Pinpoint the cell where the given text exists, returning its (x, y) midpoint coordinate. 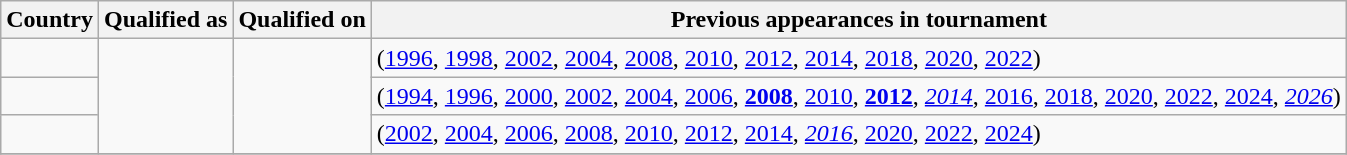
Country (50, 20)
Qualified on (302, 20)
(2002, 2004, 2006, 2008, 2010, 2012, 2014, 2016, 2020, 2022, 2024) (858, 134)
Previous appearances in tournament (858, 20)
Qualified as (165, 20)
(1994, 1996, 2000, 2002, 2004, 2006, 2008, 2010, 2012, 2014, 2016, 2018, 2020, 2022, 2024, 2026) (858, 96)
(1996, 1998, 2002, 2004, 2008, 2010, 2012, 2014, 2018, 2020, 2022) (858, 58)
